Find where the given text appears and provide that cell's center as [X, Y] coordinate. 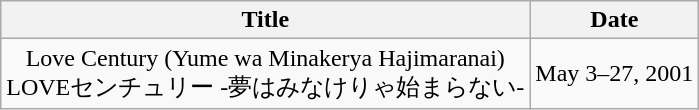
Love Century (Yume wa Minakerya Hajimaranai)LOVEセンチュリー -夢はみなけりゃ始まらない- [266, 74]
May 3–27, 2001 [614, 74]
Date [614, 20]
Title [266, 20]
